Pinpoint the cell where the given text exists, returning its [x, y] midpoint coordinate. 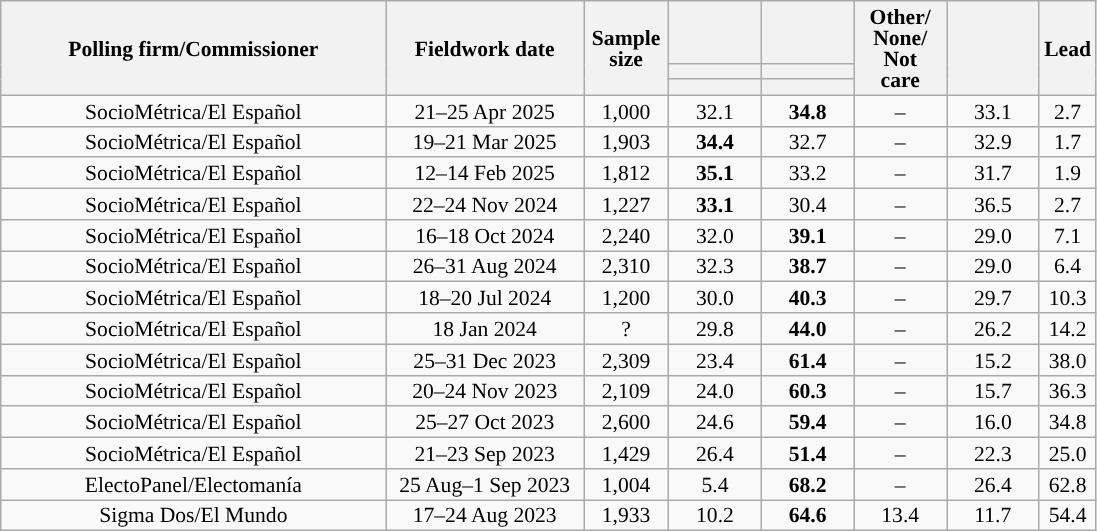
36.3 [1068, 390]
1.7 [1068, 142]
1.9 [1068, 174]
1,903 [626, 142]
Lead [1068, 48]
11.7 [992, 516]
30.0 [716, 298]
19–21 Mar 2025 [485, 142]
5.4 [716, 484]
Sample size [626, 48]
1,812 [626, 174]
30.4 [808, 204]
1,004 [626, 484]
Polling firm/Commissioner [194, 48]
1,227 [626, 204]
7.1 [1068, 236]
1,933 [626, 516]
34.4 [716, 142]
40.3 [808, 298]
21–23 Sep 2023 [485, 454]
44.0 [808, 328]
61.4 [808, 360]
12–14 Feb 2025 [485, 174]
6.4 [1068, 266]
25–27 Oct 2023 [485, 422]
23.4 [716, 360]
22–24 Nov 2024 [485, 204]
29.8 [716, 328]
32.7 [808, 142]
68.2 [808, 484]
26.2 [992, 328]
16.0 [992, 422]
Sigma Dos/El Mundo [194, 516]
32.9 [992, 142]
60.3 [808, 390]
31.7 [992, 174]
54.4 [1068, 516]
2,600 [626, 422]
32.0 [716, 236]
10.3 [1068, 298]
Other/None/Notcare [900, 48]
62.8 [1068, 484]
33.2 [808, 174]
24.0 [716, 390]
14.2 [1068, 328]
29.7 [992, 298]
39.1 [808, 236]
38.0 [1068, 360]
18 Jan 2024 [485, 328]
51.4 [808, 454]
1,200 [626, 298]
35.1 [716, 174]
2,109 [626, 390]
Fieldwork date [485, 48]
26–31 Aug 2024 [485, 266]
25.0 [1068, 454]
1,000 [626, 110]
16–18 Oct 2024 [485, 236]
13.4 [900, 516]
25 Aug–1 Sep 2023 [485, 484]
21–25 Apr 2025 [485, 110]
2,309 [626, 360]
59.4 [808, 422]
25–31 Dec 2023 [485, 360]
15.7 [992, 390]
ElectoPanel/Electomanía [194, 484]
24.6 [716, 422]
2,310 [626, 266]
17–24 Aug 2023 [485, 516]
36.5 [992, 204]
10.2 [716, 516]
1,429 [626, 454]
18–20 Jul 2024 [485, 298]
32.3 [716, 266]
2,240 [626, 236]
64.6 [808, 516]
? [626, 328]
20–24 Nov 2023 [485, 390]
38.7 [808, 266]
15.2 [992, 360]
22.3 [992, 454]
32.1 [716, 110]
